Output the (X, Y) coordinate of the center of the cell containing the given text.  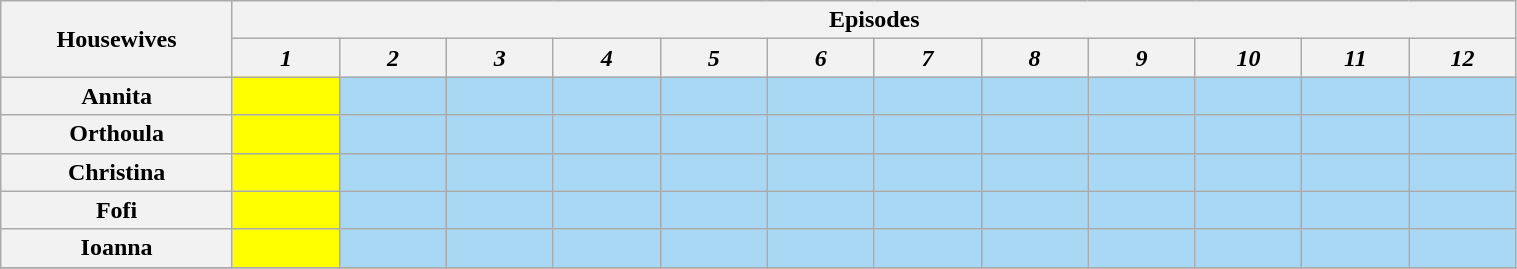
5 (714, 58)
1 (286, 58)
12 (1462, 58)
4 (606, 58)
10 (1248, 58)
8 (1034, 58)
Episodes (874, 20)
6 (820, 58)
Ioanna (117, 248)
Christina (117, 172)
Fofi (117, 210)
Housewives (117, 39)
Annita (117, 96)
Orthoula (117, 134)
3 (500, 58)
2 (392, 58)
11 (1356, 58)
9 (1142, 58)
7 (928, 58)
